Output the (X, Y) coordinate of the center of the cell containing the given text.  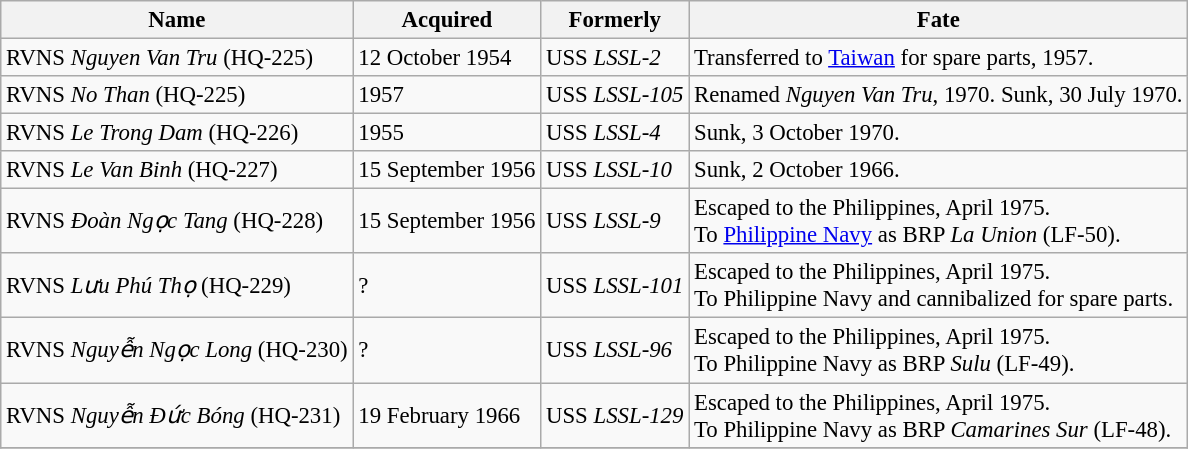
Escaped to the Philippines, April 1975.To Philippine Navy as BRP La Union (LF-50). (938, 222)
Transferred to Taiwan for spare parts, 1957. (938, 58)
Sunk, 2 October 1966. (938, 170)
RVNS No Than (HQ-225) (177, 95)
Escaped to the Philippines, April 1975.To Philippine Navy as BRP Sulu (LF-49). (938, 350)
Sunk, 3 October 1970. (938, 133)
USS LSSL-2 (615, 58)
1955 (447, 133)
RVNS Nguyen Van Tru (HQ-225) (177, 58)
RVNS Nguyễn Đức Bóng (HQ-231) (177, 416)
USS LSSL-10 (615, 170)
Name (177, 20)
USS LSSL-105 (615, 95)
Escaped to the Philippines, April 1975.To Philippine Navy and cannibalized for spare parts. (938, 286)
RVNS Le Trong Dam (HQ-226) (177, 133)
USS LSSL-4 (615, 133)
Renamed Nguyen Van Tru, 1970. Sunk, 30 July 1970. (938, 95)
12 October 1954 (447, 58)
RVNS Đoàn Ngọc Tang (HQ-228) (177, 222)
RVNS Le Van Binh (HQ-227) (177, 170)
Acquired (447, 20)
1957 (447, 95)
USS LSSL-129 (615, 416)
RVNS Nguyễn Ngọc Long (HQ-230) (177, 350)
Fate (938, 20)
19 February 1966 (447, 416)
USS LSSL-101 (615, 286)
Formerly (615, 20)
RVNS Lưu Phú Thọ (HQ-229) (177, 286)
USS LSSL-9 (615, 222)
USS LSSL-96 (615, 350)
Escaped to the Philippines, April 1975.To Philippine Navy as BRP Camarines Sur (LF-48). (938, 416)
